Identify which cell holds the provided text, then report its (x, y) central coordinate. 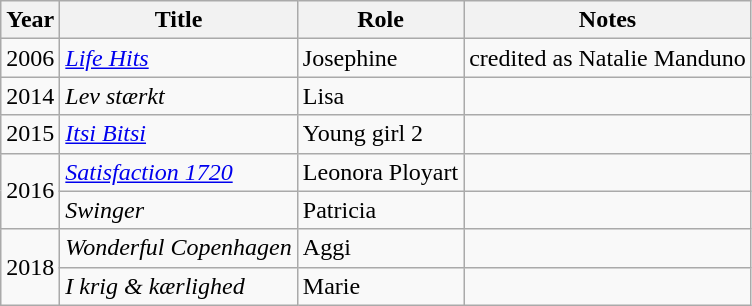
2014 (30, 96)
Role (380, 20)
Josephine (380, 58)
2006 (30, 58)
Notes (608, 20)
Lisa (380, 96)
Satisfaction 1720 (178, 172)
2015 (30, 134)
Swinger (178, 210)
Marie (380, 286)
Young girl 2 (380, 134)
Itsi Bitsi (178, 134)
Lev stærkt (178, 96)
2016 (30, 191)
I krig & kærlighed (178, 286)
Life Hits (178, 58)
Aggi (380, 248)
Leonora Ployart (380, 172)
Wonderful Copenhagen (178, 248)
2018 (30, 267)
credited as Natalie Manduno (608, 58)
Title (178, 20)
Patricia (380, 210)
Year (30, 20)
